Find where the given text appears and provide that cell's center as (X, Y) coordinate. 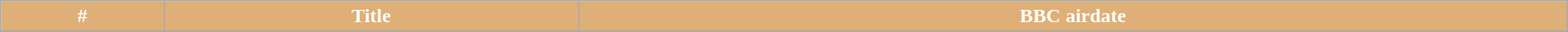
Title (371, 16)
BBC airdate (1073, 16)
# (83, 16)
